From the cell containing the given text, extract its center point as (X, Y) coordinate. 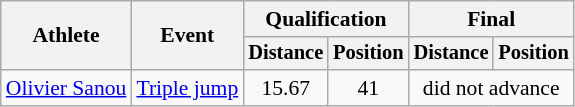
41 (368, 88)
Athlete (66, 36)
15.67 (286, 88)
Triple jump (187, 88)
Qualification (326, 19)
Olivier Sanou (66, 88)
Final (492, 19)
did not advance (492, 88)
Event (187, 36)
